Search for the cell housing the specified text and yield its (x, y) center coordinate. 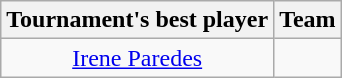
Tournament's best player (138, 20)
Irene Paredes (138, 58)
Team (308, 20)
